Determine the [x, y] coordinate at the center of the cell enclosing the given text.  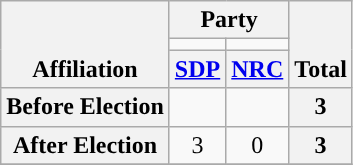
Affiliation [86, 44]
NRC [258, 69]
Before Election [86, 107]
Party [228, 20]
Total [321, 44]
After Election [86, 145]
0 [258, 145]
SDP [197, 69]
